Identify which cell holds the provided text, then report its (x, y) central coordinate. 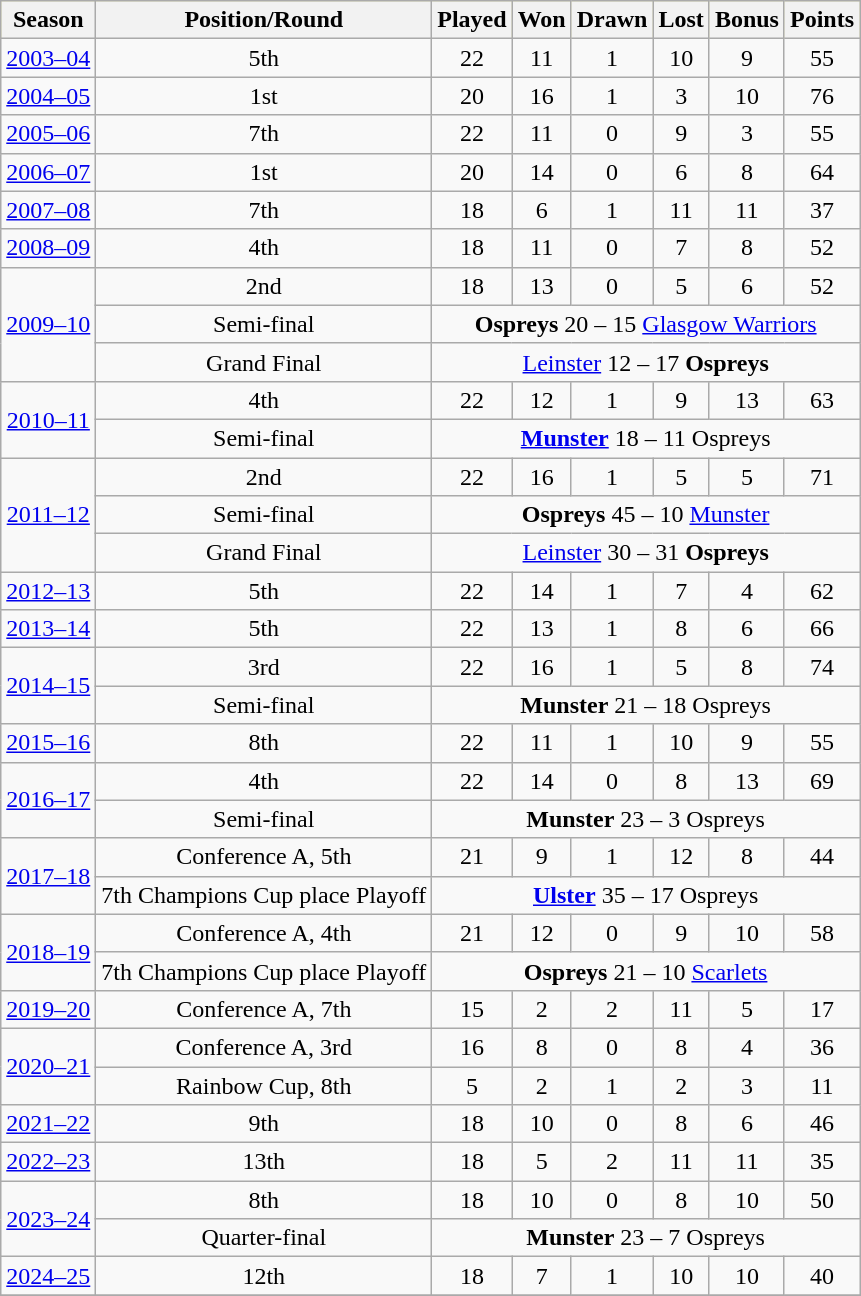
Position/Round (264, 20)
15 (472, 1009)
13th (264, 1162)
2014–15 (48, 686)
Conference A, 7th (264, 1009)
74 (822, 667)
Conference A, 3rd (264, 1047)
2009–10 (48, 324)
44 (822, 857)
Ospreys 21 – 10 Scarlets (646, 971)
Drawn (612, 20)
Ospreys 45 – 10 Munster (646, 515)
Conference A, 5th (264, 857)
2006–07 (48, 172)
2021–22 (48, 1124)
46 (822, 1124)
2013–14 (48, 629)
69 (822, 781)
Lost (681, 20)
2007–08 (48, 210)
Leinster 30 – 31 Ospreys (646, 553)
3rd (264, 667)
Munster 21 – 18 Ospreys (646, 705)
9th (264, 1124)
66 (822, 629)
2010–11 (48, 419)
12th (264, 1276)
71 (822, 477)
Rainbow Cup, 8th (264, 1085)
2015–16 (48, 743)
2016–17 (48, 800)
17 (822, 1009)
2023–24 (48, 1219)
Played (472, 20)
64 (822, 172)
62 (822, 591)
2003–04 (48, 58)
2024–25 (48, 1276)
2019–20 (48, 1009)
Conference A, 4th (264, 933)
2020–21 (48, 1066)
Munster 23 – 3 Ospreys (646, 819)
2022–23 (48, 1162)
76 (822, 96)
2008–09 (48, 248)
Munster 23 – 7 Ospreys (646, 1238)
Ospreys 20 – 15 Glasgow Warriors (646, 324)
Quarter-final (264, 1238)
63 (822, 400)
Bonus (746, 20)
Points (822, 20)
Ulster 35 – 17 Ospreys (646, 895)
2018–19 (48, 952)
2012–13 (48, 591)
58 (822, 933)
40 (822, 1276)
2004–05 (48, 96)
2017–18 (48, 876)
36 (822, 1047)
2011–12 (48, 515)
37 (822, 210)
Leinster 12 – 17 Ospreys (646, 362)
35 (822, 1162)
2005–06 (48, 134)
50 (822, 1200)
Munster 18 – 11 Ospreys (646, 438)
Won (542, 20)
Season (48, 20)
